Pinpoint the cell where the given text exists, returning its (x, y) midpoint coordinate. 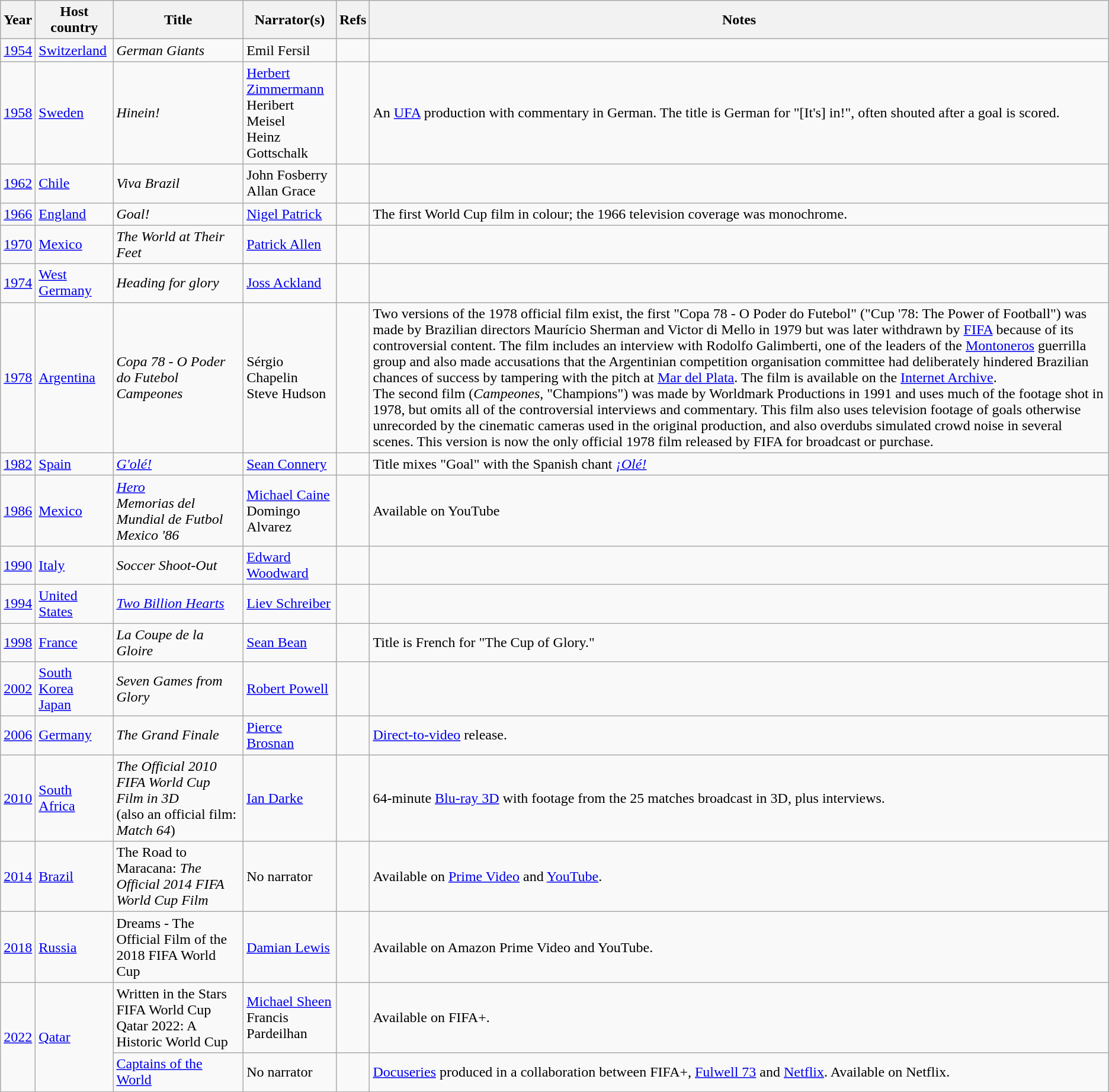
Soccer Shoot-Out (178, 565)
1966 (18, 214)
Hinein! (178, 113)
1974 (18, 283)
Narrator(s) (290, 20)
Brazil (75, 877)
Michael SheenFrancis Pardeilhan (290, 1018)
Edward Woodward (290, 565)
Copa 78 - O Poder do FutebolCampeones (178, 377)
Seven Games from Glory (178, 689)
The Official 2010 FIFA World Cup Film in 3D(also an official film: Match 64) (178, 798)
South Africa (75, 798)
England (75, 214)
1954 (18, 50)
1982 (18, 464)
2006 (18, 736)
Available on Amazon Prime Video and YouTube. (739, 947)
Joss Ackland (290, 283)
Notes (739, 20)
South KoreaJapan (75, 689)
The first World Cup film in colour; the 1966 television coverage was monochrome. (739, 214)
Switzerland (75, 50)
Two Billion Hearts (178, 603)
Germany (75, 736)
Available on FIFA+. (739, 1018)
2018 (18, 947)
Liev Schreiber (290, 603)
1962 (18, 184)
HeroMemorias del Mundial de Futbol Mexico '86 (178, 511)
Sérgio ChapelinSteve Hudson (290, 377)
Russia (75, 947)
1986 (18, 511)
2010 (18, 798)
Refs (352, 20)
Goal! (178, 214)
Title mixes "Goal" with the Spanish chant ¡Olé! (739, 464)
1970 (18, 244)
G'olé! (178, 464)
Docuseries produced in a collaboration between FIFA+, Fulwell 73 and Netflix. Available on Netflix. (739, 1072)
Heading for glory (178, 283)
1994 (18, 603)
Michael CaineDomingo Alvarez (290, 511)
Title is French for "The Cup of Glory." (739, 642)
Available on Prime Video and YouTube. (739, 877)
Chile (75, 184)
Sweden (75, 113)
64-minute Blu-ray 3D with footage from the 25 matches broadcast in 3D, plus interviews. (739, 798)
Pierce Brosnan (290, 736)
1998 (18, 642)
2022 (18, 1037)
United States (75, 603)
Direct-to-video release. (739, 736)
Damian Lewis (290, 947)
Qatar (75, 1037)
Available on YouTube (739, 511)
Italy (75, 565)
Host country (75, 20)
Sean Bean (290, 642)
Captains of the World (178, 1072)
An UFA production with commentary in German. The title is German for "[It's] in!", often shouted after a goal is scored. (739, 113)
Written in the StarsFIFA World Cup Qatar 2022: A Historic World Cup (178, 1018)
Emil Fersil (290, 50)
Dreams - The Official Film of the 2018 FIFA World Cup (178, 947)
The Road to Maracana: The Official 2014 FIFA World Cup Film (178, 877)
Ian Darke (290, 798)
La Coupe de la Gloire (178, 642)
Argentina (75, 377)
1978 (18, 377)
Viva Brazil (178, 184)
The World at Their Feet (178, 244)
Herbert ZimmermannHeribert MeiselHeinz Gottschalk (290, 113)
German Giants (178, 50)
2002 (18, 689)
West Germany (75, 283)
Year (18, 20)
The Grand Finale (178, 736)
Nigel Patrick (290, 214)
France (75, 642)
Sean Connery (290, 464)
1990 (18, 565)
2014 (18, 877)
1958 (18, 113)
Robert Powell (290, 689)
Patrick Allen (290, 244)
Title (178, 20)
Spain (75, 464)
John FosberryAllan Grace (290, 184)
